Search for the cell housing the specified text and yield its [X, Y] center coordinate. 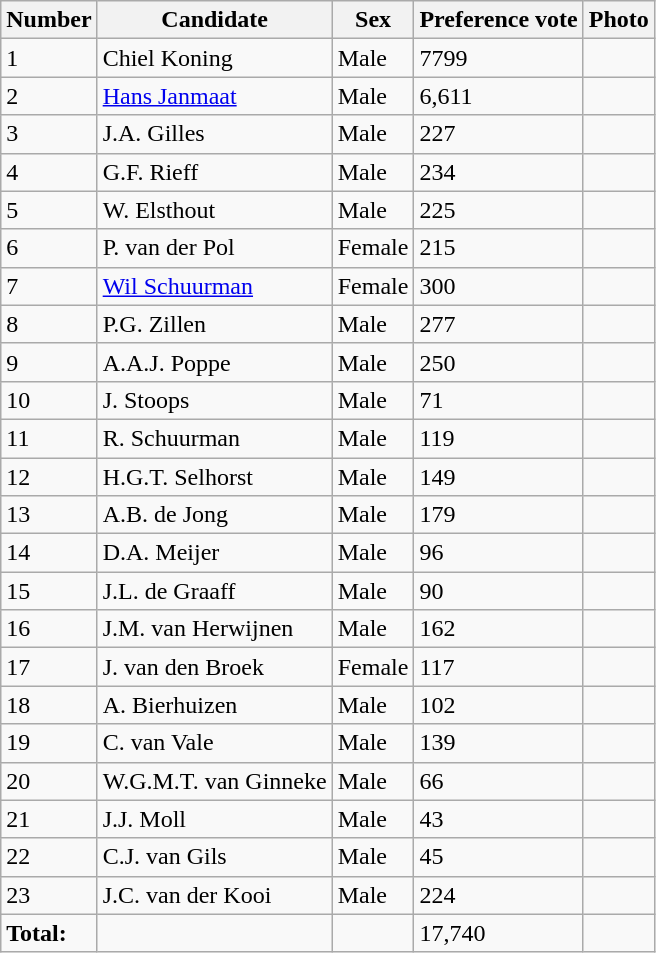
J.M. van Herwijnen [214, 629]
6,611 [498, 96]
R. Schuurman [214, 438]
Sex [373, 20]
C. van Vale [214, 743]
J.A. Gilles [214, 134]
J.L. de Graaff [214, 591]
Number [49, 20]
45 [498, 857]
22 [49, 857]
90 [498, 591]
3 [49, 134]
179 [498, 515]
17,740 [498, 933]
102 [498, 705]
5 [49, 210]
162 [498, 629]
W. Elsthout [214, 210]
Total: [49, 933]
13 [49, 515]
227 [498, 134]
7799 [498, 58]
7 [49, 286]
Hans Janmaat [214, 96]
P.G. Zillen [214, 324]
Preference vote [498, 20]
Photo [618, 20]
23 [49, 895]
W.G.M.T. van Ginneke [214, 781]
277 [498, 324]
P. van der Pol [214, 248]
9 [49, 362]
234 [498, 172]
149 [498, 477]
D.A. Meijer [214, 553]
225 [498, 210]
15 [49, 591]
6 [49, 248]
G.F. Rieff [214, 172]
2 [49, 96]
21 [49, 819]
16 [49, 629]
4 [49, 172]
215 [498, 248]
Candidate [214, 20]
A.A.J. Poppe [214, 362]
J. Stoops [214, 400]
14 [49, 553]
20 [49, 781]
J.J. Moll [214, 819]
43 [498, 819]
1 [49, 58]
A. Bierhuizen [214, 705]
19 [49, 743]
96 [498, 553]
17 [49, 667]
66 [498, 781]
10 [49, 400]
139 [498, 743]
J.C. van der Kooi [214, 895]
224 [498, 895]
Chiel Koning [214, 58]
18 [49, 705]
12 [49, 477]
C.J. van Gils [214, 857]
8 [49, 324]
11 [49, 438]
A.B. de Jong [214, 515]
Wil Schuurman [214, 286]
71 [498, 400]
119 [498, 438]
300 [498, 286]
H.G.T. Selhorst [214, 477]
J. van den Broek [214, 667]
250 [498, 362]
117 [498, 667]
